For the text-containing cell, return its midpoint in [X, Y] coordinate format. 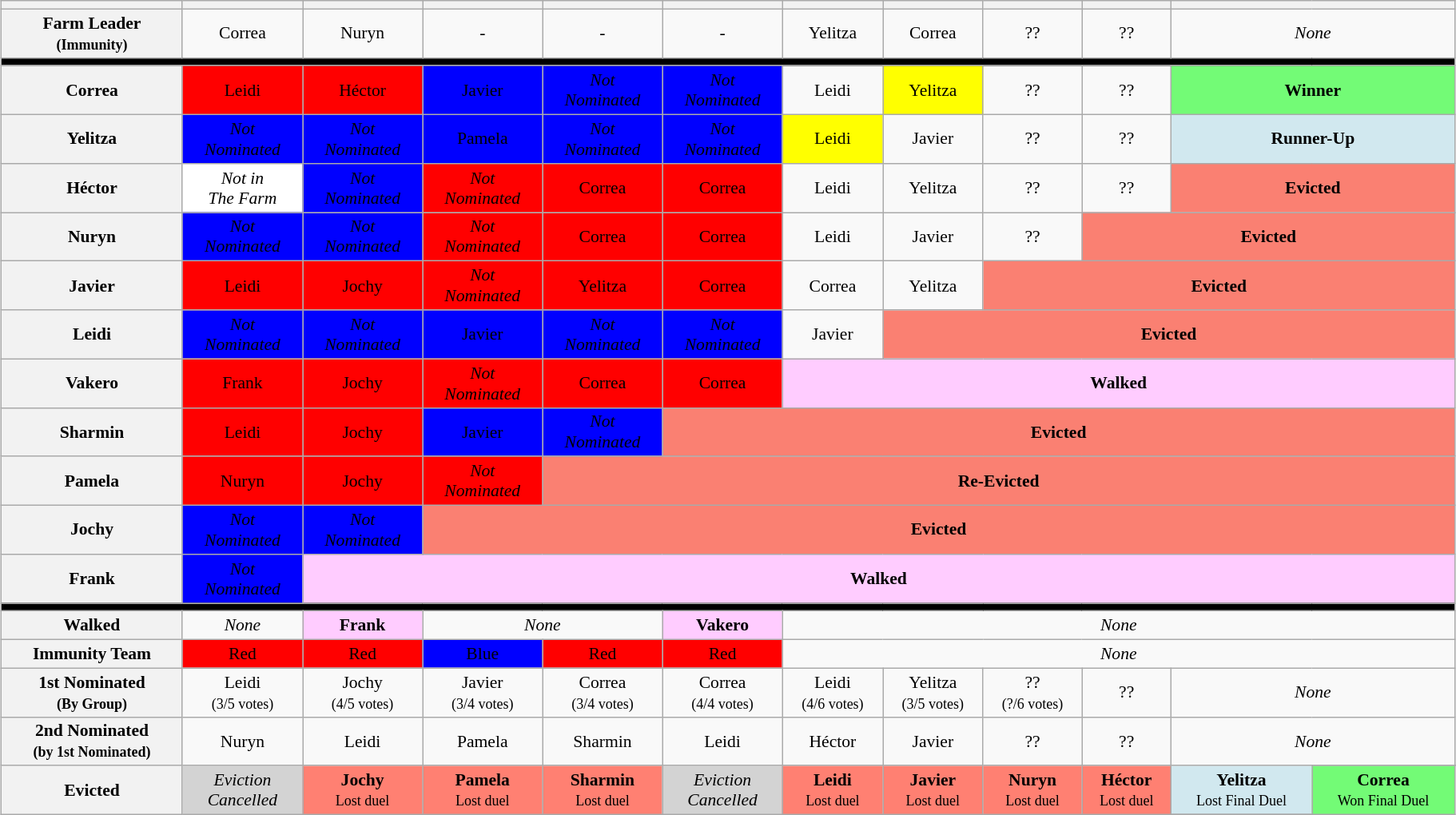
Leidi(3/5 votes) [242, 692]
PamelaLost duel [483, 791]
YelitzaLost Final Duel [1241, 791]
Winner [1312, 91]
CorreaWon Final Duel [1384, 791]
Not inThe Farm [242, 189]
Correa(4/4 votes) [722, 692]
Jochy(4/5 votes) [362, 692]
NurynLost duel [1032, 791]
Farm Leader(Immunity) [93, 34]
Javier(3/4 votes) [483, 692]
Leidi(4/6 votes) [833, 692]
Runner-Up [1312, 139]
2nd Nominated(by 1st Nominated) [93, 741]
JochyLost duel [362, 791]
Correa(3/4 votes) [603, 692]
LeidiLost duel [833, 791]
1st Nominated(By Group) [93, 692]
Yelitza(3/5 votes) [933, 692]
Re-Evicted [999, 481]
Immunity Team [93, 654]
JavierLost duel [933, 791]
Blue [483, 654]
HéctorLost duel [1127, 791]
SharminLost duel [603, 791]
??(?/6 votes) [1032, 692]
